For the text-containing cell, return its midpoint in [X, Y] coordinate format. 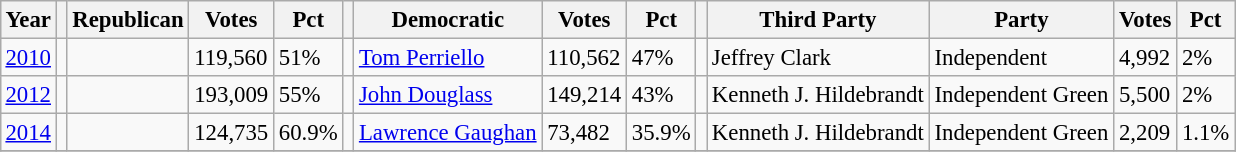
Lawrence Gaughan [448, 133]
193,009 [232, 95]
47% [662, 57]
Democratic [448, 20]
51% [308, 57]
5,500 [1146, 95]
35.9% [662, 133]
110,562 [584, 57]
2010 [28, 57]
Republican [128, 20]
2012 [28, 95]
Jeffrey Clark [818, 57]
119,560 [232, 57]
149,214 [584, 95]
73,482 [584, 133]
43% [662, 95]
124,735 [232, 133]
4,992 [1146, 57]
1.1% [1206, 133]
2014 [28, 133]
Party [1022, 20]
60.9% [308, 133]
2,209 [1146, 133]
Year [28, 20]
Third Party [818, 20]
Independent [1022, 57]
Tom Perriello [448, 57]
55% [308, 95]
John Douglass [448, 95]
